Determine the (X, Y) coordinate at the center of the cell enclosing the given text.  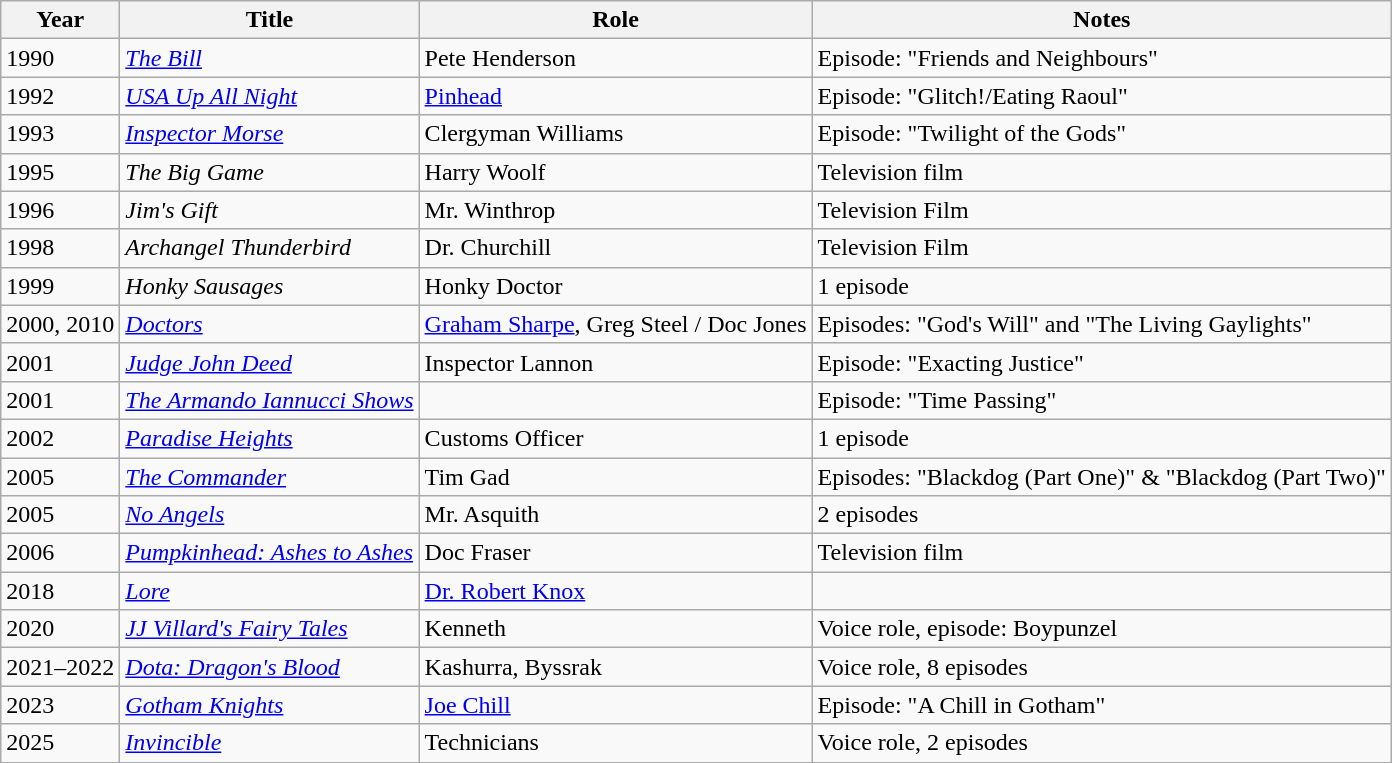
2025 (60, 743)
Voice role, 8 episodes (1102, 667)
2020 (60, 629)
No Angels (270, 515)
Tim Gad (616, 477)
Mr. Asquith (616, 515)
JJ Villard's Fairy Tales (270, 629)
Inspector Lannon (616, 362)
Voice role, 2 episodes (1102, 743)
Pete Henderson (616, 58)
Episodes: "Blackdog (Part One)" & "Blackdog (Part Two)" (1102, 477)
Customs Officer (616, 438)
Invincible (270, 743)
USA Up All Night (270, 96)
The Armando Iannucci Shows (270, 400)
2006 (60, 553)
2021–2022 (60, 667)
Honky Doctor (616, 286)
Pumpkinhead: Ashes to Ashes (270, 553)
1990 (60, 58)
Role (616, 20)
Dr. Churchill (616, 248)
Honky Sausages (270, 286)
Jim's Gift (270, 210)
Title (270, 20)
The Big Game (270, 172)
The Bill (270, 58)
Lore (270, 591)
Doc Fraser (616, 553)
Episode: "A Chill in Gotham" (1102, 705)
2 episodes (1102, 515)
2023 (60, 705)
Episode: "Time Passing" (1102, 400)
Kenneth (616, 629)
Episode: "Glitch!/Eating Raoul" (1102, 96)
Joe Chill (616, 705)
Clergyman Williams (616, 134)
Dr. Robert Knox (616, 591)
Voice role, episode: Boypunzel (1102, 629)
1995 (60, 172)
1992 (60, 96)
1993 (60, 134)
Episodes: "God's Will" and "The Living Gaylights" (1102, 324)
Notes (1102, 20)
2002 (60, 438)
The Commander (270, 477)
Mr. Winthrop (616, 210)
Archangel Thunderbird (270, 248)
Paradise Heights (270, 438)
1999 (60, 286)
Technicians (616, 743)
Judge John Deed (270, 362)
Harry Woolf (616, 172)
Episode: "Exacting Justice" (1102, 362)
1998 (60, 248)
1996 (60, 210)
Inspector Morse (270, 134)
Year (60, 20)
Pinhead (616, 96)
Graham Sharpe, Greg Steel / Doc Jones (616, 324)
Doctors (270, 324)
Episode: "Friends and Neighbours" (1102, 58)
2000, 2010 (60, 324)
Dota: Dragon's Blood (270, 667)
2018 (60, 591)
Episode: "Twilight of the Gods" (1102, 134)
Kashurra, Byssrak (616, 667)
Gotham Knights (270, 705)
